Find where the given text appears and provide that cell's center as (x, y) coordinate. 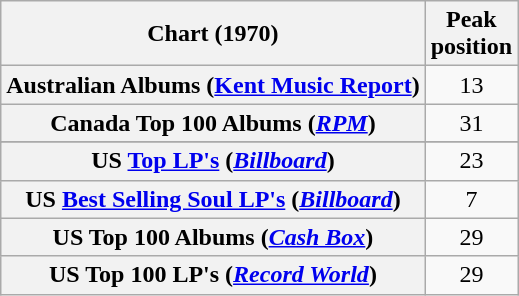
US Best Selling Soul LP's (Billboard) (213, 199)
Australian Albums (Kent Music Report) (213, 85)
23 (471, 161)
US Top LP's (Billboard) (213, 161)
13 (471, 85)
Canada Top 100 Albums (RPM) (213, 123)
US Top 100 Albums (Cash Box) (213, 237)
US Top 100 LP's (Record World) (213, 275)
31 (471, 123)
Peakposition (471, 34)
Chart (1970) (213, 34)
7 (471, 199)
